Output the [X, Y] coordinate of the center of the cell containing the given text.  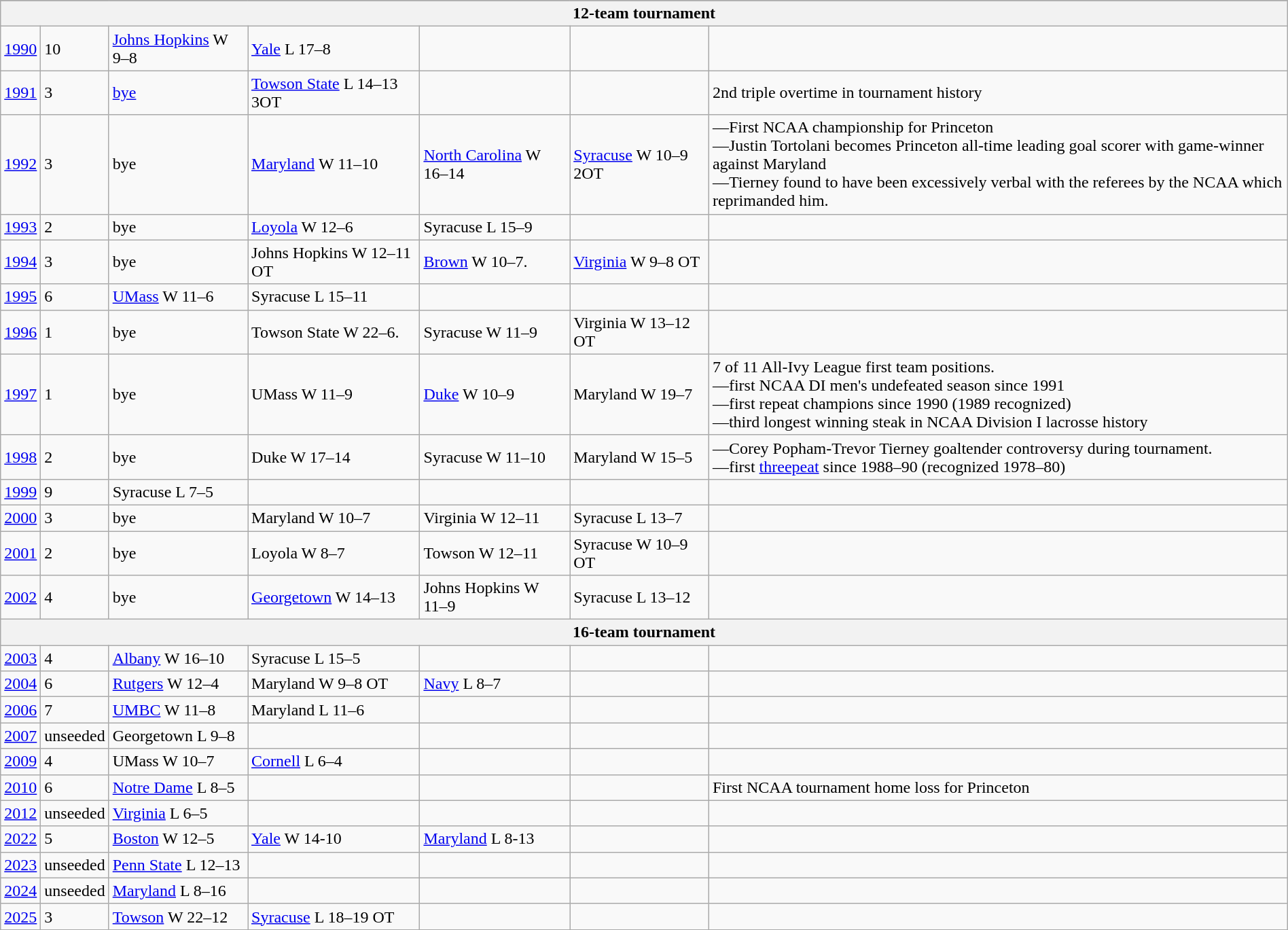
2006 [20, 710]
Towson W 12–11 [495, 553]
Loyola W 8–7 [334, 553]
2000 [20, 518]
—Corey Popham-Trevor Tierney goaltender controversy during tournament.—first threepeat since 1988–90 (recognized 1978–80) [998, 457]
Duke W 17–14 [334, 457]
2004 [20, 684]
Georgetown L 9–8 [178, 736]
Notre Dame L 8–5 [178, 787]
Johns Hopkins W 9–8 [178, 49]
1996 [20, 332]
5 [75, 839]
Navy L 8–7 [495, 684]
Georgetown W 14–13 [334, 598]
2024 [20, 891]
North Carolina W 16–14 [495, 164]
Syracuse L 13–12 [640, 598]
Virginia W 12–11 [495, 518]
1998 [20, 457]
UMass W 11–6 [178, 297]
Virginia W 13–12 OT [640, 332]
Virginia L 6–5 [178, 813]
2009 [20, 762]
2001 [20, 553]
Syracuse L 7–5 [178, 492]
Virginia W 9–8 OT [640, 262]
2023 [20, 865]
Cornell L 6–4 [334, 762]
1991 [20, 92]
1999 [20, 492]
Loyola W 12–6 [334, 227]
Syracuse L 15–11 [334, 297]
Duke W 10–9 [495, 394]
Boston W 12–5 [178, 839]
1994 [20, 262]
Towson State L 14–13 3OT [334, 92]
UMBC W 11–8 [178, 710]
First NCAA tournament home loss for Princeton [998, 787]
Brown W 10–7. [495, 262]
2022 [20, 839]
2003 [20, 658]
Syracuse W 10–9 2OT [640, 164]
UMass W 11–9 [334, 394]
7 [75, 710]
9 [75, 492]
12-team tournament [644, 14]
Penn State L 12–13 [178, 865]
Syracuse L 15–9 [495, 227]
Maryland W 15–5 [640, 457]
Towson State W 22–6. [334, 332]
Johns Hopkins W 12–11 OT [334, 262]
10 [75, 49]
Syracuse W 11–9 [495, 332]
Yale W 14-10 [334, 839]
UMass W 10–7 [178, 762]
2nd triple overtime in tournament history [998, 92]
Towson W 22–12 [178, 916]
Maryland W 10–7 [334, 518]
Maryland W 9–8 OT [334, 684]
Syracuse W 10–9 OT [640, 553]
2002 [20, 598]
1992 [20, 164]
2025 [20, 916]
Maryland W 19–7 [640, 394]
1995 [20, 297]
Syracuse W 11–10 [495, 457]
Syracuse L 18–19 OT [334, 916]
Yale L 17–8 [334, 49]
1990 [20, 49]
1993 [20, 227]
Rutgers W 12–4 [178, 684]
2007 [20, 736]
Johns Hopkins W 11–9 [495, 598]
Maryland L 11–6 [334, 710]
Maryland L 8-13 [495, 839]
Albany W 16–10 [178, 658]
16-team tournament [644, 632]
Syracuse L 13–7 [640, 518]
2012 [20, 813]
2010 [20, 787]
1997 [20, 394]
Syracuse L 15–5 [334, 658]
Maryland W 11–10 [334, 164]
Maryland L 8–16 [178, 891]
